Detect which cell encompasses the target text, then output its [x, y] center coordinate. 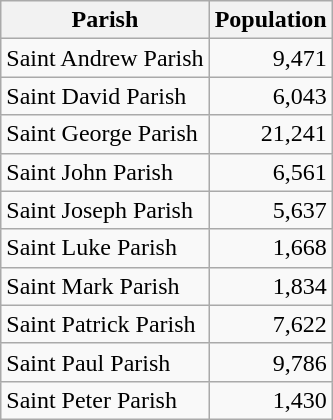
9,471 [270, 58]
Saint Mark Parish [105, 286]
Saint Peter Parish [105, 400]
Population [270, 20]
Parish [105, 20]
6,043 [270, 96]
21,241 [270, 134]
9,786 [270, 362]
Saint John Parish [105, 172]
Saint Luke Parish [105, 248]
Saint Paul Parish [105, 362]
Saint Andrew Parish [105, 58]
5,637 [270, 210]
1,834 [270, 286]
Saint David Parish [105, 96]
Saint Patrick Parish [105, 324]
1,430 [270, 400]
6,561 [270, 172]
Saint Joseph Parish [105, 210]
7,622 [270, 324]
1,668 [270, 248]
Saint George Parish [105, 134]
